Identify which cell holds the provided text, then report its (X, Y) central coordinate. 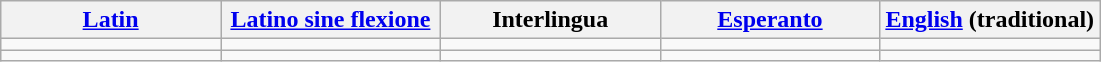
Esperanto (770, 20)
Latino sine flexione (331, 20)
English (traditional) (990, 20)
Interlingua (550, 20)
Latin (111, 20)
